Locate the cell with the specified text and output its [x, y] center coordinate. 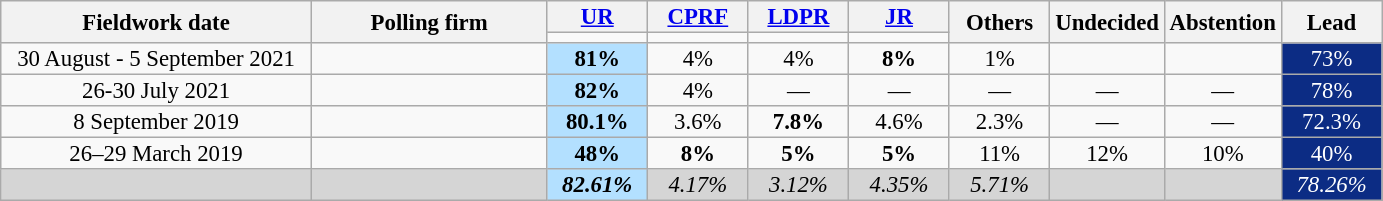
1% [1000, 59]
78% [1332, 91]
12% [1107, 154]
UR [598, 17]
82% [598, 91]
Lead [1332, 22]
26-30 July 2021 [156, 91]
4.6% [900, 122]
JR [900, 17]
LDPR [798, 17]
11% [1000, 154]
7.8% [798, 122]
Others [1000, 22]
10% [1222, 154]
80.1% [598, 122]
72.3% [1332, 122]
3.6% [698, 122]
26–29 March 2019 [156, 154]
40% [1332, 154]
30 August - 5 September 2021 [156, 59]
Undecided [1107, 22]
73% [1332, 59]
81% [598, 59]
CPRF [698, 17]
8 September 2019 [156, 122]
Abstention [1222, 22]
2.3% [1000, 122]
Fieldwork date [156, 22]
Polling firm [429, 22]
48% [598, 154]
